Detect which cell encompasses the target text, then output its (X, Y) center coordinate. 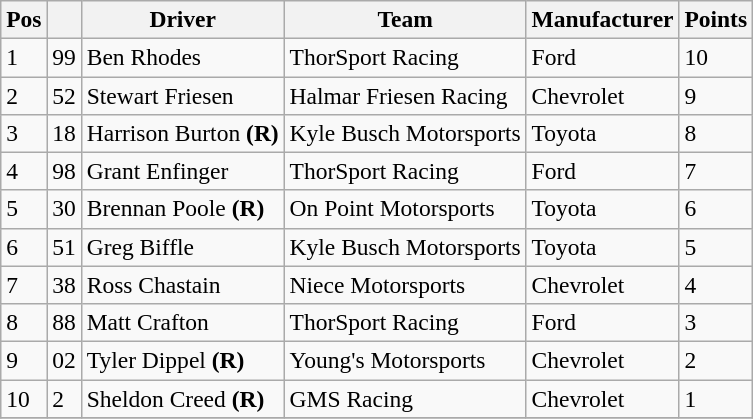
51 (64, 247)
Grant Enfinger (182, 171)
On Point Motorsports (405, 209)
Sheldon Creed (R) (182, 398)
Ross Chastain (182, 285)
98 (64, 171)
Team (405, 19)
Tyler Dippel (R) (182, 360)
Niece Motorsports (405, 285)
Brennan Poole (R) (182, 209)
GMS Racing (405, 398)
38 (64, 285)
Young's Motorsports (405, 360)
99 (64, 57)
Stewart Friesen (182, 95)
Matt Crafton (182, 322)
30 (64, 209)
Driver (182, 19)
52 (64, 95)
Harrison Burton (R) (182, 133)
Ben Rhodes (182, 57)
18 (64, 133)
02 (64, 360)
88 (64, 322)
Greg Biffle (182, 247)
Points (716, 19)
Halmar Friesen Racing (405, 95)
Pos (24, 19)
Manufacturer (602, 19)
